Find where the given text appears and provide that cell's center as (x, y) coordinate. 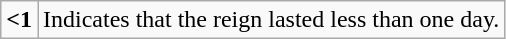
<1 (20, 20)
Indicates that the reign lasted less than one day. (272, 20)
